Find where the given text appears and provide that cell's center as [x, y] coordinate. 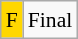
F [12, 20]
Final [50, 20]
